Pinpoint the cell where the given text exists, returning its [X, Y] midpoint coordinate. 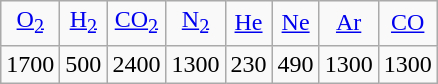
Ar [348, 23]
1700 [30, 64]
Ne [296, 23]
490 [296, 64]
230 [248, 64]
2400 [136, 64]
N2 [196, 23]
CO2 [136, 23]
H2 [84, 23]
CO [408, 23]
O2 [30, 23]
500 [84, 64]
He [248, 23]
